Extract the [x, y] coordinate from the center of the cell holding the provided text.  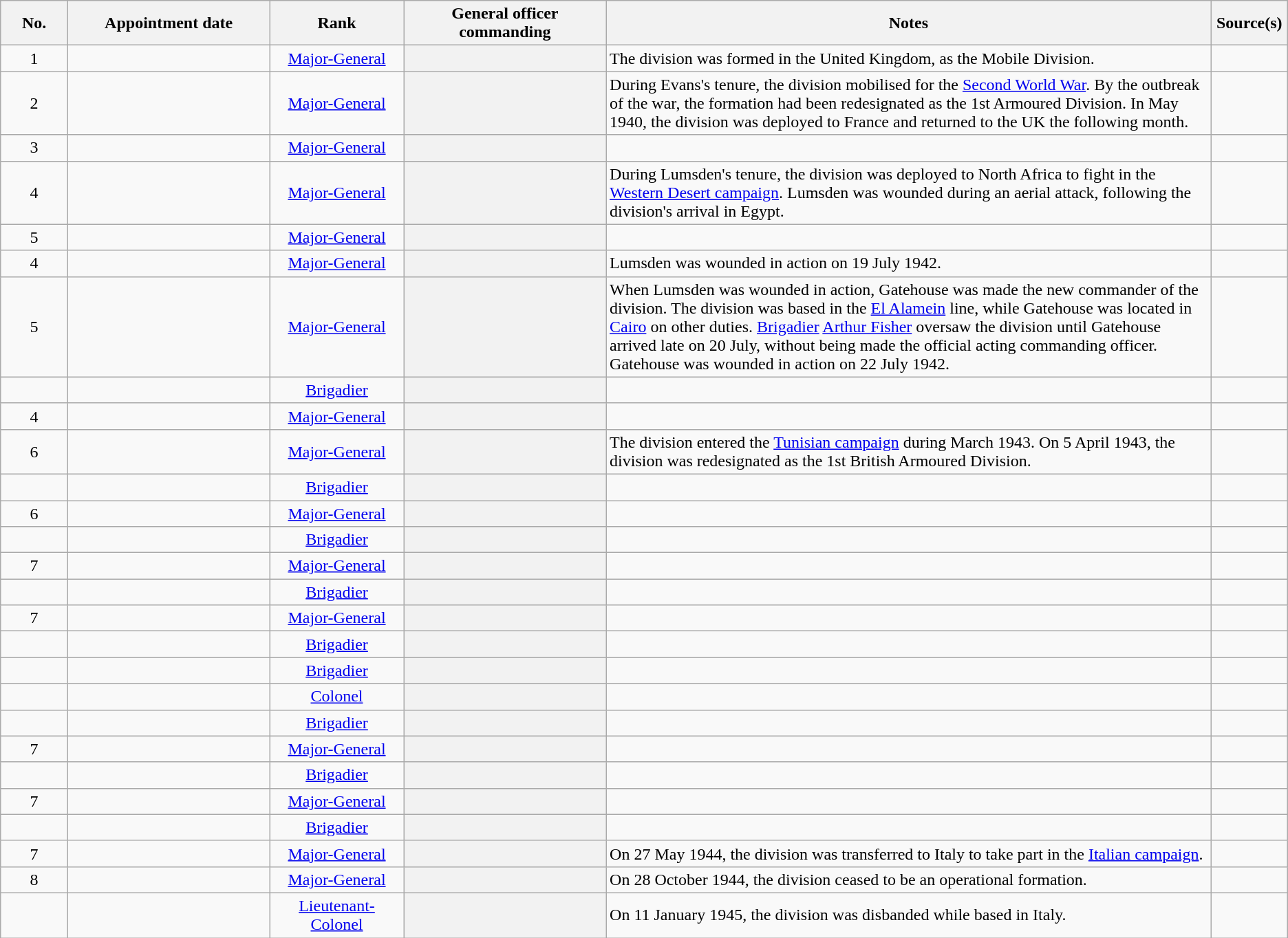
General officer commanding [505, 23]
1 [34, 58]
2 [34, 103]
The division entered the Tunisian campaign during March 1943. On 5 April 1943, the division was redesignated as the 1st British Armoured Division. [909, 451]
8 [34, 880]
Rank [337, 23]
Lumsden was wounded in action on 19 July 1942. [909, 263]
Colonel [337, 697]
Lieutenant-Colonel [337, 915]
No. [34, 23]
Notes [909, 23]
On 11 January 1945, the division was disbanded while based in Italy. [909, 915]
3 [34, 148]
On 28 October 1944, the division ceased to be an operational formation. [909, 880]
On 27 May 1944, the division was transferred to Italy to take part in the Italian campaign. [909, 853]
The division was formed in the United Kingdom, as the Mobile Division. [909, 58]
Source(s) [1249, 23]
Appointment date [168, 23]
